Return [x, y] of the center of cell containing provided text 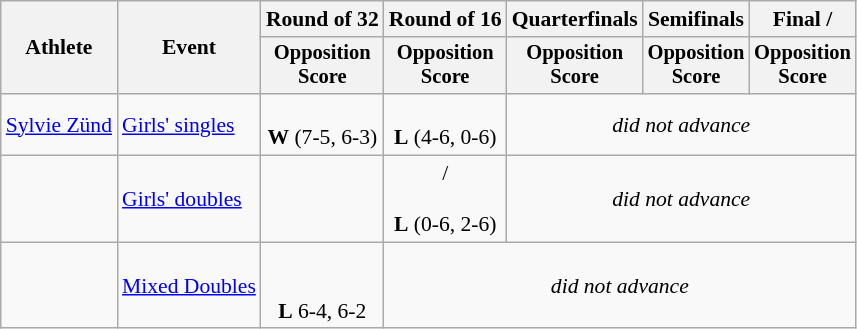
L 6-4, 6-2 [322, 286]
Round of 16 [446, 19]
Sylvie Zünd [59, 124]
Semifinals [696, 19]
Mixed Doubles [189, 286]
Event [189, 48]
Quarterfinals [575, 19]
W (7-5, 6-3) [322, 124]
Round of 32 [322, 19]
Athlete [59, 48]
L (4-6, 0-6) [446, 124]
Girls' singles [189, 124]
/L (0-6, 2-6) [446, 200]
Girls' doubles [189, 200]
Final / [802, 19]
